Locate the cell with the specified text and output its [x, y] center coordinate. 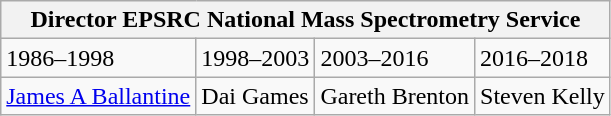
Director EPSRC National Mass Spectrometry Service [306, 20]
Gareth Brenton [395, 96]
James A Ballantine [98, 96]
1998–2003 [256, 58]
Steven Kelly [543, 96]
Dai Games [256, 96]
2016–2018 [543, 58]
1986–1998 [98, 58]
2003–2016 [395, 58]
